Find where the given text appears and provide that cell's center as (X, Y) coordinate. 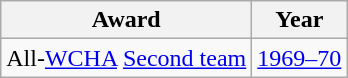
Year (300, 20)
1969–70 (300, 58)
Award (126, 20)
All-WCHA Second team (126, 58)
